For the text-containing cell, return its midpoint in (X, Y) coordinate format. 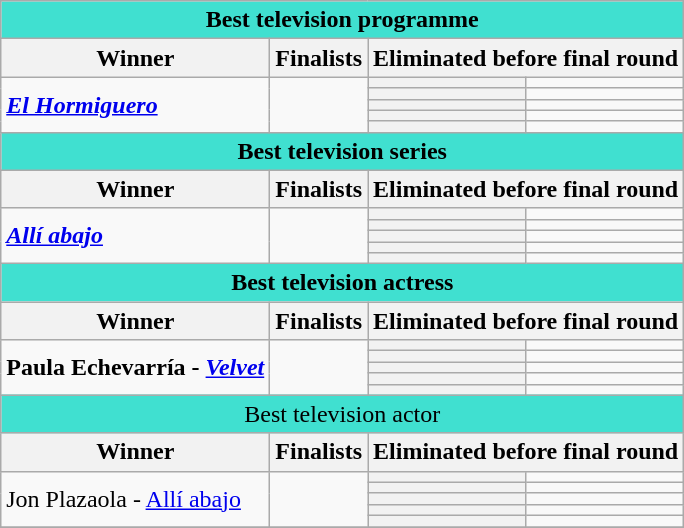
Paula Echevarría - Velvet (136, 368)
Best television programme (342, 20)
Best television series (342, 151)
El Hormiguero (136, 104)
Best television actress (342, 283)
Best television actor (342, 414)
Jon Plazaola - Allí abajo (136, 498)
Allí abajo (136, 236)
